Scan for the cell matching the given text and deliver its [x, y] coordinate at center. 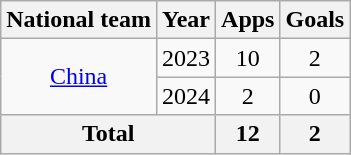
0 [315, 96]
12 [248, 134]
Goals [315, 20]
National team [79, 20]
Total [108, 134]
Year [186, 20]
10 [248, 58]
2024 [186, 96]
Apps [248, 20]
China [79, 77]
2023 [186, 58]
